Locate the cell with the specified text and output its [X, Y] center coordinate. 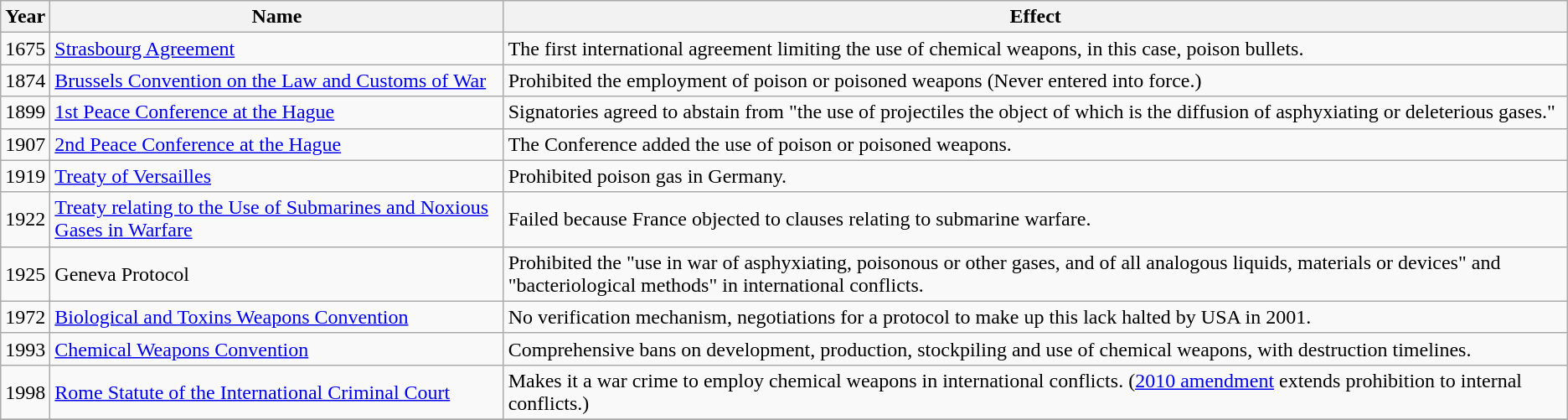
1972 [25, 317]
Comprehensive bans on development, production, stockpiling and use of chemical weapons, with destruction timelines. [1035, 349]
Treaty relating to the Use of Submarines and Noxious Gases in Warfare [276, 220]
1907 [25, 144]
Brussels Convention on the Law and Customs of War [276, 80]
1919 [25, 176]
Strasbourg Agreement [276, 49]
Chemical Weapons Convention [276, 349]
1998 [25, 392]
1925 [25, 273]
1993 [25, 349]
The first international agreement limiting the use of chemical weapons, in this case, poison bullets. [1035, 49]
Signatories agreed to abstain from "the use of projectiles the object of which is the diffusion of asphyxiating or deleterious gases." [1035, 112]
Rome Statute of the International Criminal Court [276, 392]
1st Peace Conference at the Hague [276, 112]
Effect [1035, 17]
Prohibited the employment of poison or poisoned weapons (Never entered into force.) [1035, 80]
Biological and Toxins Weapons Convention [276, 317]
The Conference added the use of poison or poisoned weapons. [1035, 144]
1922 [25, 220]
No verification mechanism, negotiations for a protocol to make up this lack halted by USA in 2001. [1035, 317]
Year [25, 17]
2nd Peace Conference at the Hague [276, 144]
Treaty of Versailles [276, 176]
Makes it a war crime to employ chemical weapons in international conflicts. (2010 amendment extends prohibition to internal conflicts.) [1035, 392]
1899 [25, 112]
Prohibited poison gas in Germany. [1035, 176]
Name [276, 17]
Failed because France objected to clauses relating to submarine warfare. [1035, 220]
1675 [25, 49]
Geneva Protocol [276, 273]
1874 [25, 80]
